From the cell containing the given text, extract its center point as [X, Y] coordinate. 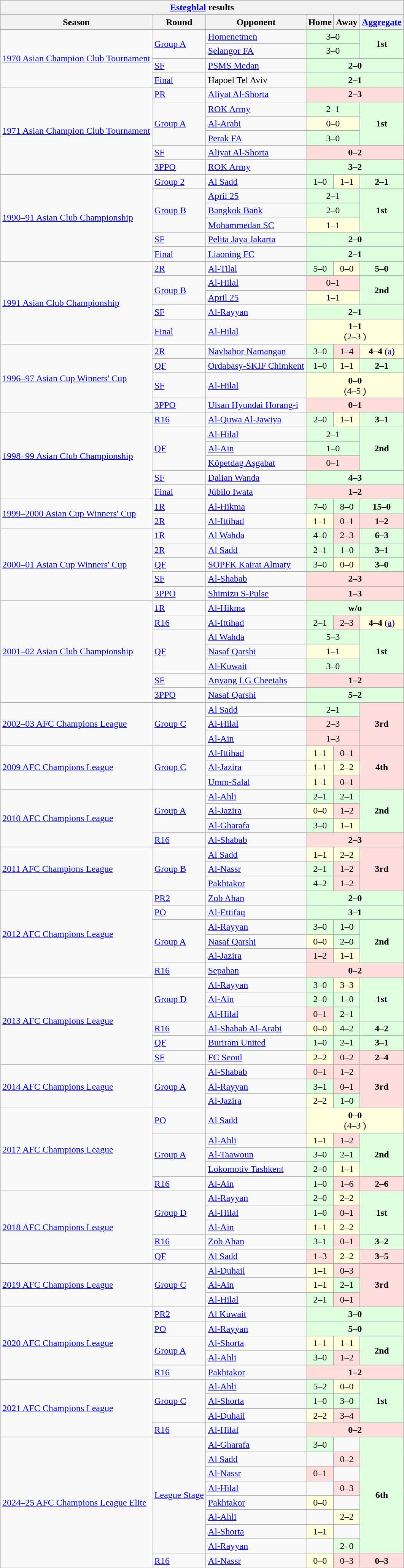
1–1 (2–3 ) [355, 331]
7–0 [320, 507]
2017 AFC Champions League [76, 1149]
2000–01 Asian Cup Winners' Cup [76, 564]
Away [347, 22]
2013 AFC Champions League [76, 1021]
Al-Taawoun [256, 1155]
5–3 [333, 637]
Al-Kuwait [256, 666]
3–3 [347, 985]
Liaoning FC [256, 254]
Ordabasy-SKIF Chimkent [256, 366]
2024–25 AFC Champions League Elite [76, 1503]
8–0 [347, 507]
0–0 (4–5 ) [355, 385]
1999–2000 Asian Cup Winners' Cup [76, 514]
Al-Shabab Al-Arabi [256, 1028]
1971 Asian Champion Club Tournament [76, 131]
4–0 [320, 535]
1991 Asian Club Championship [76, 302]
2009 AFC Champions League [76, 767]
Home [320, 22]
Buriram United [256, 1043]
Al-Arabi [256, 123]
2–6 [382, 1184]
4–3 [355, 478]
2012 AFC Champions League [76, 934]
2019 AFC Champions League [76, 1285]
Season [76, 22]
2021 AFC Champions League [76, 1408]
FC Seoul [256, 1057]
6th [382, 1495]
2018 AFC Champions League [76, 1227]
Perak FA [256, 138]
Selangor FA [256, 51]
1–6 [347, 1184]
2001–02 Asian Club Championship [76, 651]
Opponent [256, 22]
Lokomotiv Tashkent [256, 1169]
3–4 [347, 1416]
Al-Ettifaq [256, 913]
Shimizu S-Pulse [256, 593]
3–5 [382, 1256]
Ulsan Hyundai Horang-i [256, 405]
Group 2 [179, 182]
Hapoel Tel Aviv [256, 80]
0–0(4–3 ) [355, 1120]
PR [179, 94]
2002–03 AFC Champions League [76, 724]
PSMS Medan [256, 66]
Umm-Salal [256, 782]
4th [382, 767]
1970 Asian Champion Club Tournament [76, 58]
Sepahan [256, 970]
w/o [355, 608]
Pelita Jaya Jakarta [256, 240]
Al Kuwait [256, 1314]
2020 AFC Champions League [76, 1343]
1996–97 Asian Cup Winners' Cup [76, 378]
Homenetmen [256, 37]
League Stage [179, 1495]
SOPFK Kairat Almaty [256, 564]
Köpetdag Aşgabat [256, 463]
Dalian Wanda [256, 478]
Navbahor Namangan [256, 351]
Al-Quwa Al-Jawiya [256, 419]
6–3 [382, 535]
Al-Tilal [256, 269]
2014 AFC Champions League [76, 1086]
Júbilo Iwata [256, 492]
1998–99 Asian Club Championship [76, 456]
Round [179, 22]
1–4 [347, 351]
Bangkok Bank [256, 211]
Aggregate [382, 22]
1990–91 Asian Club Championship [76, 218]
Anyang LG Cheetahs [256, 681]
2–4 [382, 1057]
2010 AFC Champions League [76, 818]
Esteghlal results [202, 8]
Mohammedan SC [256, 225]
2011 AFC Champions League [76, 869]
15–0 [382, 507]
